Search for the cell housing the specified text and yield its [X, Y] center coordinate. 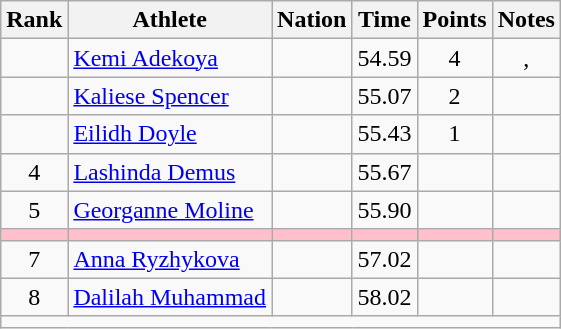
Nation [312, 20]
57.02 [384, 259]
Georganne Moline [170, 210]
Points [454, 20]
Dalilah Muhammad [170, 297]
54.59 [384, 58]
5 [34, 210]
Anna Ryzhykova [170, 259]
55.67 [384, 172]
58.02 [384, 297]
Time [384, 20]
, [526, 58]
2 [454, 96]
Rank [34, 20]
55.43 [384, 134]
Notes [526, 20]
7 [34, 259]
1 [454, 134]
Athlete [170, 20]
Kaliese Spencer [170, 96]
Eilidh Doyle [170, 134]
8 [34, 297]
Kemi Adekoya [170, 58]
55.90 [384, 210]
55.07 [384, 96]
Lashinda Demus [170, 172]
